Scan for the cell matching the given text and deliver its (x, y) coordinate at center. 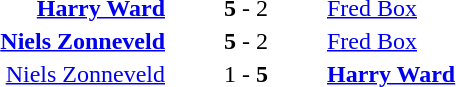
5 - 2 (246, 41)
